Return the [x, y] coordinate for the center point of the cell that contains the specified text.  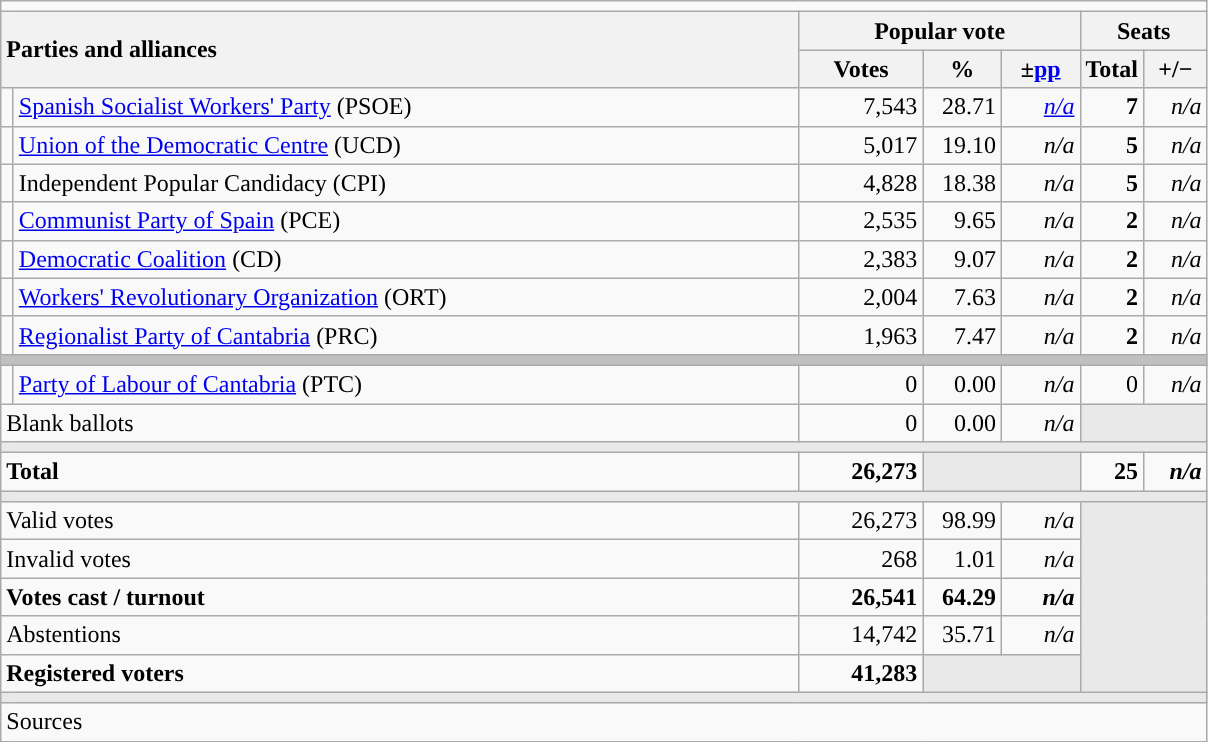
9.65 [962, 221]
Votes cast / turnout [400, 597]
98.99 [962, 521]
28.71 [962, 107]
4,828 [861, 183]
268 [861, 559]
Democratic Coalition (CD) [406, 259]
7.47 [962, 335]
±pp [1040, 69]
Abstentions [400, 635]
Workers' Revolutionary Organization (ORT) [406, 297]
1.01 [962, 559]
7.63 [962, 297]
9.07 [962, 259]
14,742 [861, 635]
64.29 [962, 597]
Votes [861, 69]
Party of Labour of Cantabria (PTC) [406, 384]
Popular vote [940, 31]
1,963 [861, 335]
5,017 [861, 145]
Union of the Democratic Centre (UCD) [406, 145]
26,541 [861, 597]
Blank ballots [400, 423]
Independent Popular Candidacy (CPI) [406, 183]
18.38 [962, 183]
Communist Party of Spain (PCE) [406, 221]
7 [1112, 107]
Spanish Socialist Workers' Party (PSOE) [406, 107]
Registered voters [400, 673]
Invalid votes [400, 559]
Valid votes [400, 521]
+/− [1176, 69]
41,283 [861, 673]
7,543 [861, 107]
2,535 [861, 221]
2,004 [861, 297]
Sources [604, 722]
19.10 [962, 145]
25 [1112, 472]
Parties and alliances [400, 50]
35.71 [962, 635]
2,383 [861, 259]
Seats [1144, 31]
% [962, 69]
Regionalist Party of Cantabria (PRC) [406, 335]
